Extract the (X, Y) coordinate from the center of the cell holding the provided text.  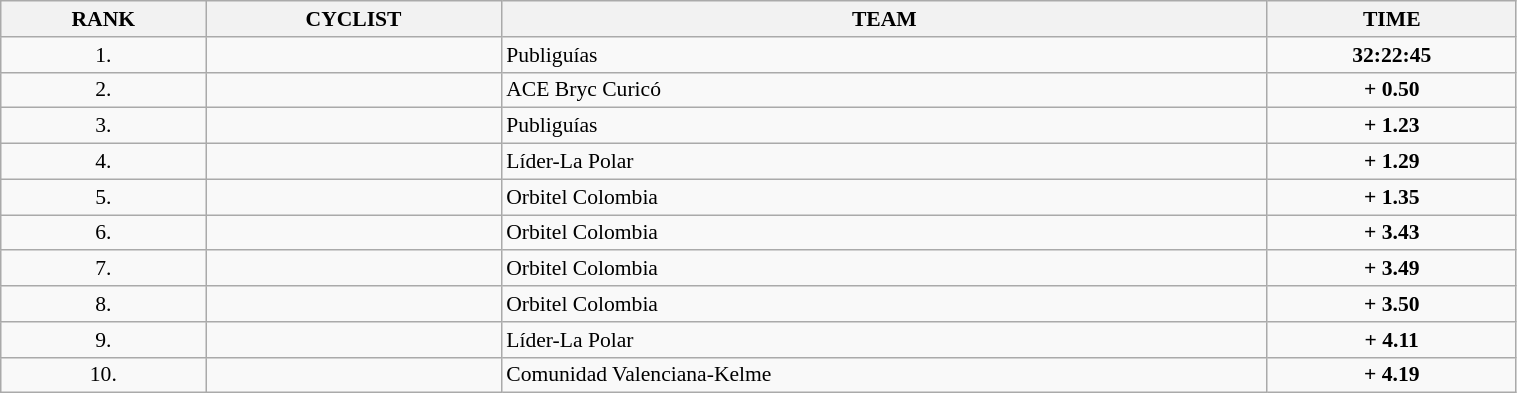
ACE Bryc Curicó (884, 90)
RANK (104, 19)
+ 0.50 (1392, 90)
+ 1.29 (1392, 162)
7. (104, 269)
4. (104, 162)
+ 4.11 (1392, 340)
+ 3.43 (1392, 233)
8. (104, 304)
5. (104, 197)
3. (104, 126)
10. (104, 375)
6. (104, 233)
9. (104, 340)
+ 1.23 (1392, 126)
32:22:45 (1392, 55)
+ 3.49 (1392, 269)
+ 3.50 (1392, 304)
CYCLIST (354, 19)
2. (104, 90)
1. (104, 55)
Comunidad Valenciana-Kelme (884, 375)
TEAM (884, 19)
+ 1.35 (1392, 197)
TIME (1392, 19)
+ 4.19 (1392, 375)
